Detect which cell encompasses the target text, then output its (X, Y) center coordinate. 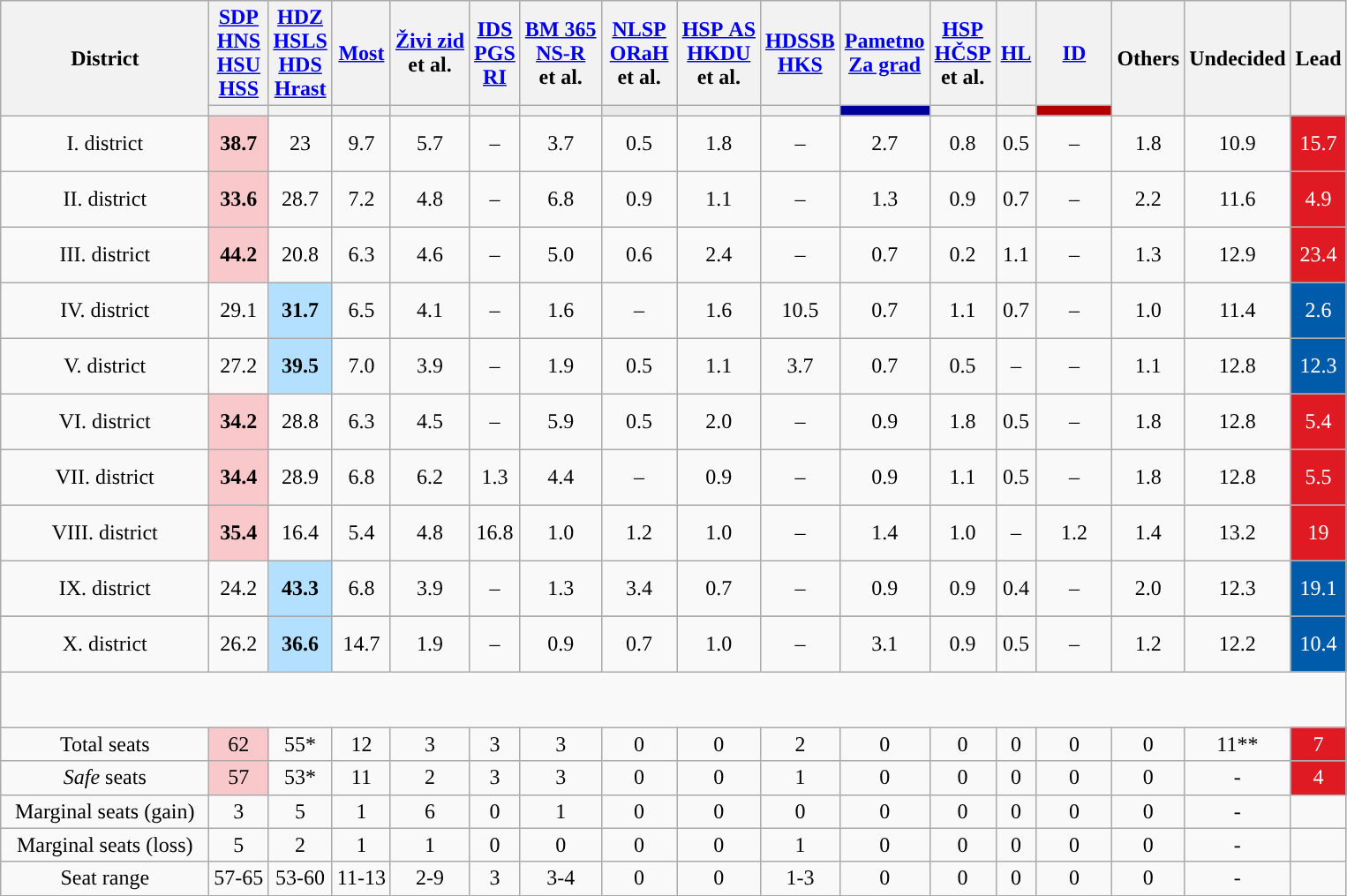
33.6 (238, 200)
6.2 (429, 477)
5.9 (561, 422)
53-60 (300, 878)
HDZHSLSHDSHrast (300, 53)
Živi zidet al. (429, 53)
2-9 (429, 878)
13.2 (1238, 533)
HDSSBHKS (801, 53)
34.4 (238, 477)
2.6 (1319, 311)
3.1 (884, 644)
5.7 (429, 143)
19 (1319, 533)
7 (1319, 744)
62 (238, 744)
10.5 (801, 311)
26.2 (238, 644)
28.8 (300, 422)
VII. district (105, 477)
55* (300, 744)
39.5 (300, 365)
3-4 (561, 878)
12.2 (1238, 644)
43.3 (300, 588)
VI. district (105, 422)
Most (361, 53)
I. district (105, 143)
34.2 (238, 422)
28.9 (300, 477)
28.7 (300, 200)
24.2 (238, 588)
Total seats (105, 744)
4 (1319, 778)
4.6 (429, 254)
7.2 (361, 200)
1-3 (801, 878)
20.8 (300, 254)
11.6 (1238, 200)
Marginal seats (gain) (105, 811)
0.4 (1016, 588)
IDSPGSRI (495, 53)
2.2 (1148, 200)
38.7 (238, 143)
HSPHČSPet al. (962, 53)
15.7 (1319, 143)
16.4 (300, 533)
31.7 (300, 311)
4.5 (429, 422)
Lead (1319, 58)
Marginal seats (loss) (105, 845)
23 (300, 143)
11.4 (1238, 311)
35.4 (238, 533)
6 (429, 811)
X. district (105, 644)
2.4 (719, 254)
HL (1016, 53)
3.4 (639, 588)
4.1 (429, 311)
23.4 (1319, 254)
29.1 (238, 311)
57-65 (238, 878)
12 (361, 744)
4.9 (1319, 200)
ID (1074, 53)
10.9 (1238, 143)
36.6 (300, 644)
11-13 (361, 878)
0.6 (639, 254)
III. district (105, 254)
11** (1238, 744)
NLSPORaHet al. (639, 53)
57 (238, 778)
7.0 (361, 365)
6.5 (361, 311)
HSP ASHKDUet al. (719, 53)
V. district (105, 365)
11 (361, 778)
9.7 (361, 143)
BM 365NS-Ret al. (561, 53)
District (105, 58)
IX. district (105, 588)
44.2 (238, 254)
5.5 (1319, 477)
53* (300, 778)
10.4 (1319, 644)
IV. district (105, 311)
19.1 (1319, 588)
27.2 (238, 365)
14.7 (361, 644)
VIII. district (105, 533)
Undecided (1238, 58)
5.0 (561, 254)
0.8 (962, 143)
II. district (105, 200)
4.4 (561, 477)
Safe seats (105, 778)
PametnoZa grad (884, 53)
16.8 (495, 533)
2.7 (884, 143)
Others (1148, 58)
Seat range (105, 878)
SDPHNSHSUHSS (238, 53)
0.2 (962, 254)
12.9 (1238, 254)
